For the text-containing cell, return its midpoint in [X, Y] coordinate format. 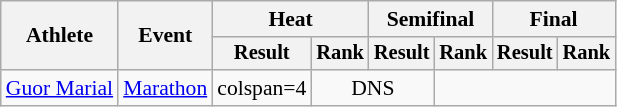
Event [165, 36]
Semifinal [430, 19]
Athlete [60, 36]
Marathon [165, 88]
colspan=4 [262, 88]
Guor Marial [60, 88]
Final [554, 19]
Heat [290, 19]
DNS [372, 88]
